Pinpoint the cell where the given text exists, returning its (x, y) midpoint coordinate. 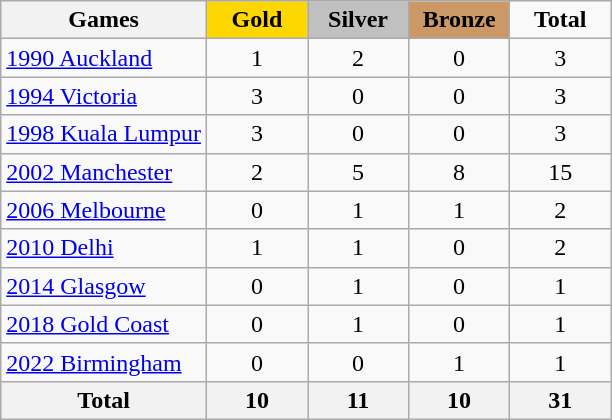
1998 Kuala Lumpur (104, 134)
2014 Glasgow (104, 286)
1990 Auckland (104, 58)
5 (358, 172)
Games (104, 20)
Silver (358, 20)
11 (358, 400)
1994 Victoria (104, 96)
Bronze (460, 20)
2022 Birmingham (104, 362)
2010 Delhi (104, 248)
2006 Melbourne (104, 210)
Gold (256, 20)
15 (560, 172)
8 (460, 172)
2002 Manchester (104, 172)
2018 Gold Coast (104, 324)
31 (560, 400)
